Return (x, y) of the center of cell containing provided text 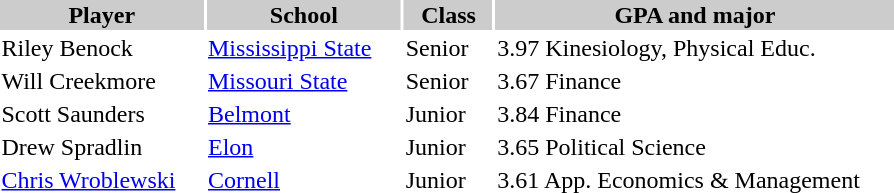
Missouri State (304, 81)
Belmont (304, 114)
3.97 Kinesiology, Physical Educ. (695, 48)
3.84 Finance (695, 114)
Elon (304, 147)
3.67 Finance (695, 81)
Scott Saunders (102, 114)
Will Creekmore (102, 81)
Class (448, 15)
Drew Spradlin (102, 147)
GPA and major (695, 15)
Player (102, 15)
Riley Benock (102, 48)
3.65 Political Science (695, 147)
School (304, 15)
Mississippi State (304, 48)
